Return (X, Y) of the center of cell containing provided text 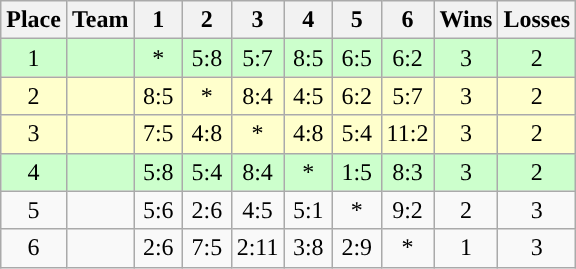
2:9 (358, 248)
5:6 (158, 210)
2:11 (258, 248)
Team (100, 20)
Wins (466, 20)
11:2 (408, 134)
1:5 (358, 172)
9:2 (408, 210)
8:3 (408, 172)
Place (34, 20)
5:1 (308, 210)
3:8 (308, 248)
Losses (537, 20)
6:5 (358, 58)
